For the text-containing cell, return its midpoint in (X, Y) coordinate format. 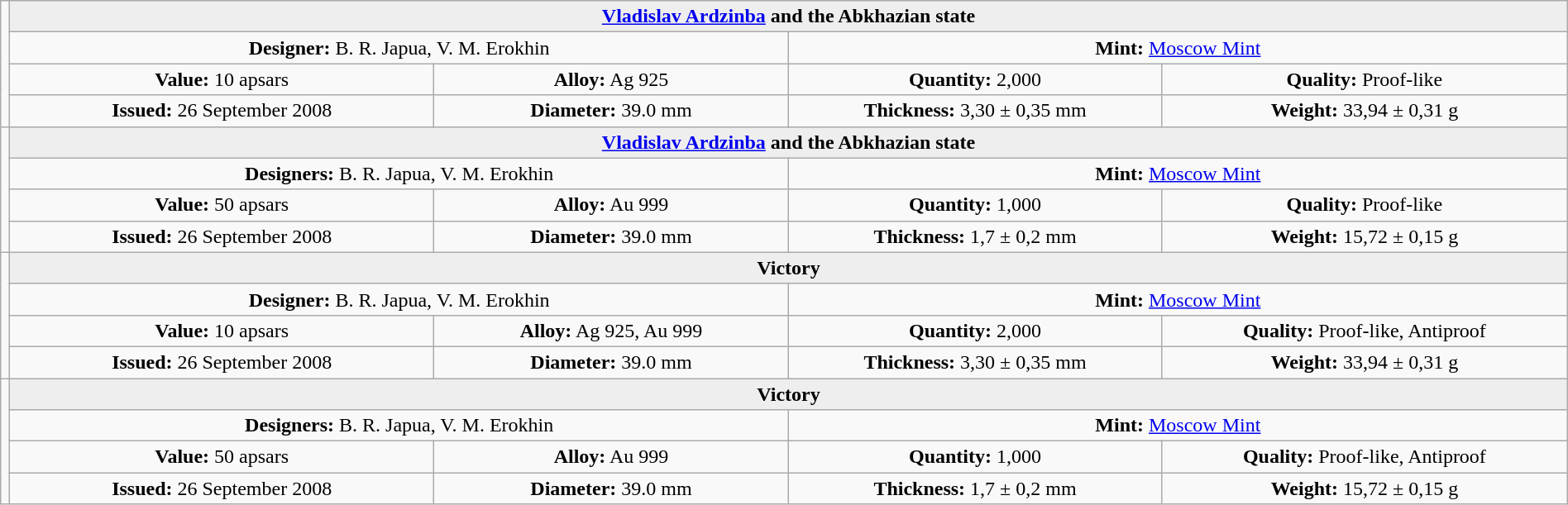
Alloy: Ag 925 (612, 79)
Alloy: Ag 925, Au 999 (612, 331)
